Identify which cell holds the provided text, then report its [x, y] central coordinate. 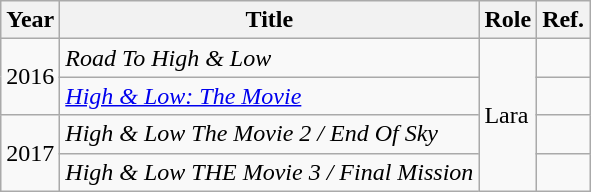
2016 [30, 77]
Year [30, 20]
Ref. [564, 20]
High & Low The Movie 2 / End Of Sky [270, 134]
Role [508, 20]
Title [270, 20]
High & Low: The Movie [270, 96]
2017 [30, 153]
High & Low THE Movie 3 / Final Mission [270, 172]
Road To High & Low [270, 58]
Lara [508, 115]
